Extract the (x, y) coordinate from the center of the cell holding the provided text.  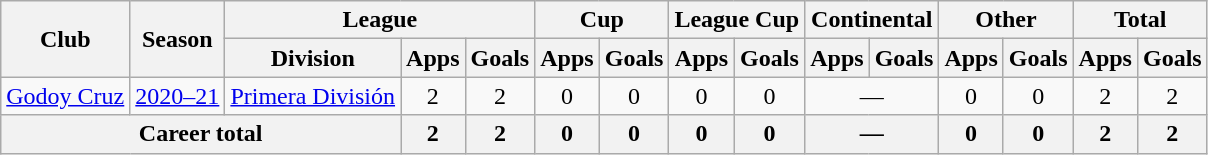
League Cup (737, 20)
Other (1006, 20)
2020–21 (178, 96)
Continental (872, 20)
Total (1140, 20)
Cup (602, 20)
Godoy Cruz (66, 96)
Club (66, 39)
Season (178, 39)
Primera División (313, 96)
Division (313, 58)
League (380, 20)
Career total (201, 134)
